Find where the given text appears and provide that cell's center as [X, Y] coordinate. 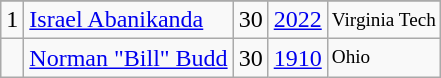
Norman "Bill" Budd [128, 58]
Israel Abanikanda [128, 20]
1 [12, 20]
Ohio [384, 58]
2022 [298, 20]
1910 [298, 58]
Virginia Tech [384, 20]
